Output the [X, Y] coordinate of the center of the cell containing the given text.  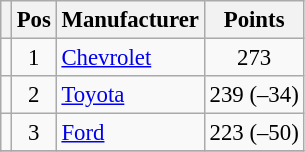
Toyota [130, 95]
273 [254, 58]
Pos [34, 20]
Points [254, 20]
239 (–34) [254, 95]
3 [34, 133]
Manufacturer [130, 20]
Ford [130, 133]
Chevrolet [130, 58]
223 (–50) [254, 133]
2 [34, 95]
1 [34, 58]
